Identify which cell holds the provided text, then report its [X, Y] central coordinate. 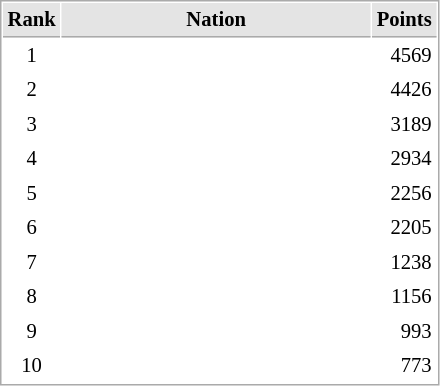
6 [32, 228]
9 [32, 332]
8 [32, 296]
1156 [404, 296]
4426 [404, 90]
3 [32, 124]
Rank [32, 20]
2256 [404, 194]
2205 [404, 228]
1238 [404, 262]
5 [32, 194]
2 [32, 90]
7 [32, 262]
10 [32, 366]
2934 [404, 158]
Points [404, 20]
773 [404, 366]
Nation [216, 20]
1 [32, 56]
993 [404, 332]
3189 [404, 124]
4569 [404, 56]
4 [32, 158]
